Capture the cell that displays the provided text and extract its [x, y] central coordinate. 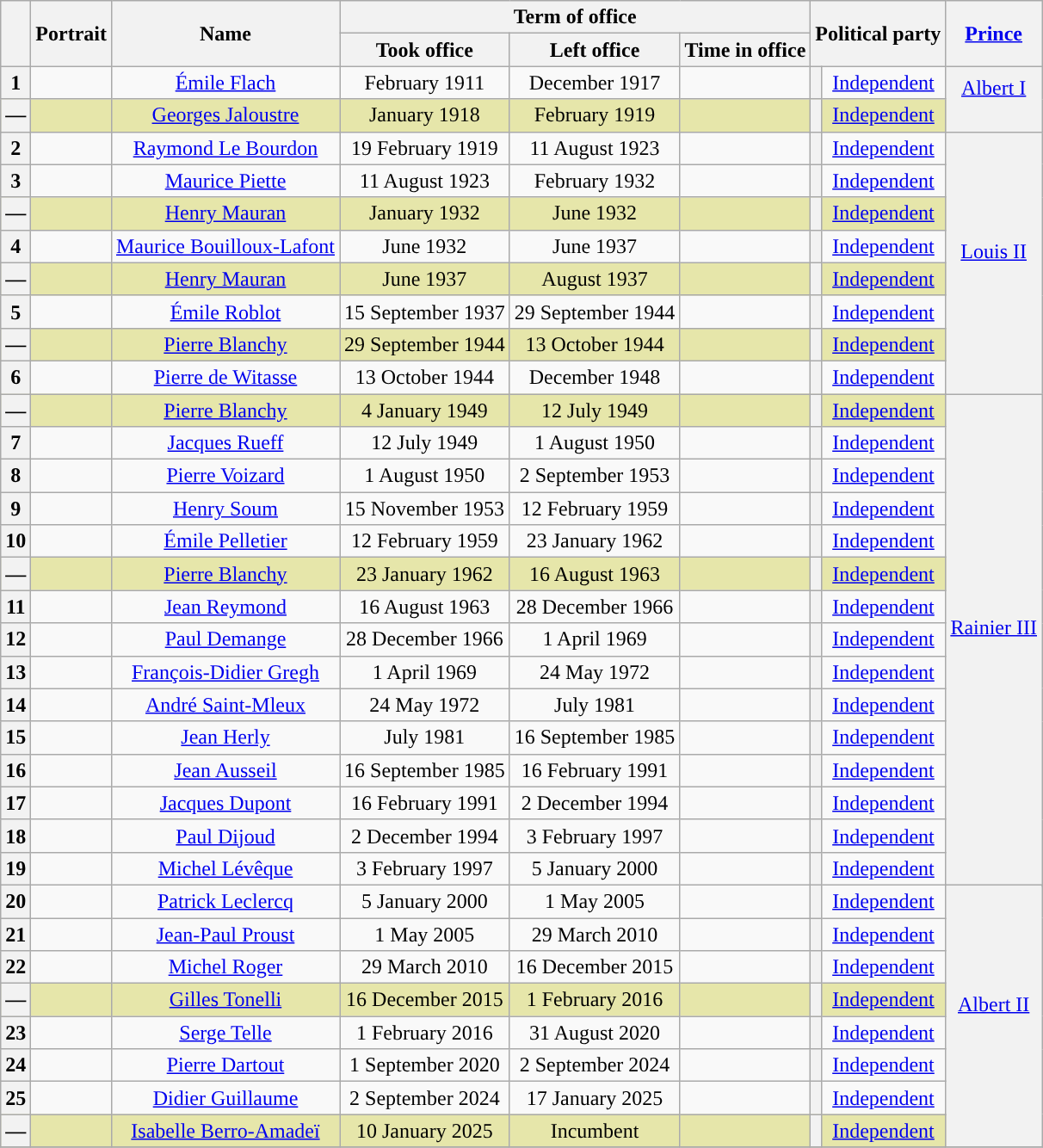
4 January 1949 [424, 410]
Paul Dijoud [225, 836]
Michel Lévêque [225, 868]
23 [15, 1033]
François-Didier Gregh [225, 672]
1 September 2020 [424, 1065]
Georges Jaloustre [225, 115]
Jacques Rueff [225, 443]
Jean Herly [225, 738]
Albert II [994, 1015]
Rainier III [994, 640]
24 [15, 1065]
25 [15, 1098]
Maurice Bouilloux-Lafont [225, 246]
2 September 1953 [595, 476]
Albert I [994, 99]
Henry Soum [225, 509]
Émile Flach [225, 83]
4 [15, 246]
18 [15, 836]
Took office [424, 50]
15 [15, 738]
Louis II [994, 262]
Political party [878, 34]
2 [15, 148]
Patrick Leclercq [225, 901]
January 1918 [424, 115]
12 [15, 639]
André Saint-Mleux [225, 705]
13 [15, 672]
9 [15, 509]
10 January 2025 [424, 1131]
15 September 1937 [424, 312]
1 [15, 83]
8 [15, 476]
14 [15, 705]
Jean-Paul Proust [225, 934]
Gilles Tonelli [225, 1000]
Incumbent [595, 1131]
Paul Demange [225, 639]
January 1932 [424, 213]
Portrait [71, 34]
21 [15, 934]
20 [15, 901]
11 [15, 607]
December 1948 [595, 377]
Time in office [745, 50]
August 1937 [595, 279]
22 [15, 967]
Didier Guillaume [225, 1098]
Left office [595, 50]
Name [225, 34]
6 [15, 377]
7 [15, 443]
17 [15, 803]
Term of office [575, 17]
Pierre Voizard [225, 476]
February 1919 [595, 115]
Jacques Dupont [225, 803]
Jean Reymond [225, 607]
February 1911 [424, 83]
16 [15, 770]
19 [15, 868]
3 [15, 181]
10 [15, 541]
31 August 2020 [595, 1033]
Pierre Dartout [225, 1065]
Michel Roger [225, 967]
December 1917 [595, 83]
Émile Pelletier [225, 541]
Pierre de Witasse [225, 377]
Isabelle Berro-Amadeï [225, 1131]
Raymond Le Bourdon [225, 148]
Prince [994, 34]
19 February 1919 [424, 148]
17 January 2025 [595, 1098]
February 1932 [595, 181]
15 November 1953 [424, 509]
Serge Telle [225, 1033]
Émile Roblot [225, 312]
5 [15, 312]
Jean Ausseil [225, 770]
Maurice Piette [225, 181]
